From the cell containing the given text, extract its center point as [X, Y] coordinate. 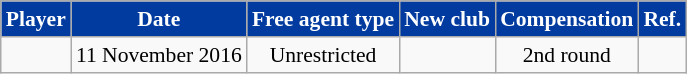
Date [159, 19]
Player [36, 19]
Ref. [662, 19]
New club [447, 19]
Unrestricted [323, 55]
Free agent type [323, 19]
11 November 2016 [159, 55]
2nd round [566, 55]
Compensation [566, 19]
